Search for the cell housing the specified text and yield its [x, y] center coordinate. 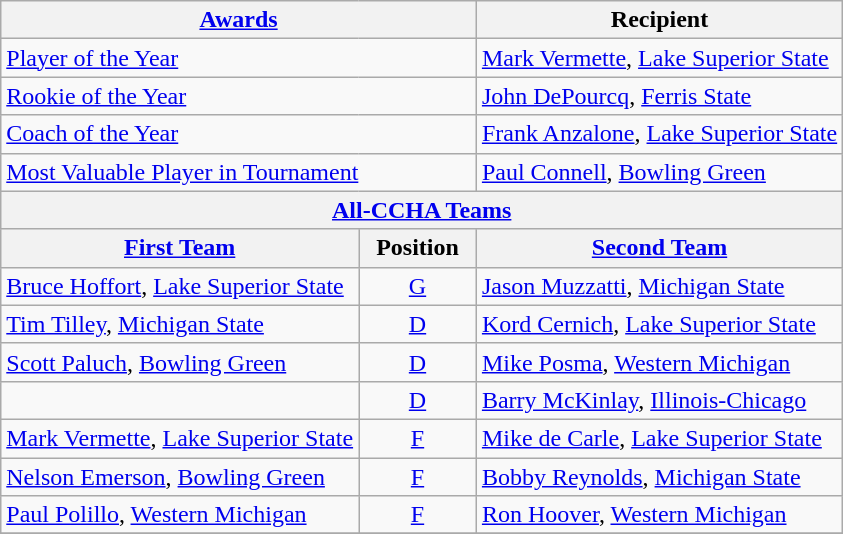
G [418, 286]
Most Valuable Player in Tournament [239, 172]
Rookie of the Year [239, 96]
Bruce Hoffort, Lake Superior State [180, 286]
Awards [239, 20]
Mike Posma, Western Michigan [659, 362]
Player of the Year [239, 58]
Recipient [659, 20]
All-CCHA Teams [422, 210]
Mike de Carle, Lake Superior State [659, 438]
Bobby Reynolds, Michigan State [659, 477]
Ron Hoover, Western Michigan [659, 515]
Second Team [659, 248]
Scott Paluch, Bowling Green [180, 362]
Jason Muzzatti, Michigan State [659, 286]
Frank Anzalone, Lake Superior State [659, 134]
Coach of the Year [239, 134]
First Team [180, 248]
John DePourcq, Ferris State [659, 96]
Tim Tilley, Michigan State [180, 324]
Paul Polillo, Western Michigan [180, 515]
Position [418, 248]
Barry McKinlay, Illinois-Chicago [659, 400]
Kord Cernich, Lake Superior State [659, 324]
Nelson Emerson, Bowling Green [180, 477]
Paul Connell, Bowling Green [659, 172]
